Pinpoint the cell where the given text exists, returning its [x, y] midpoint coordinate. 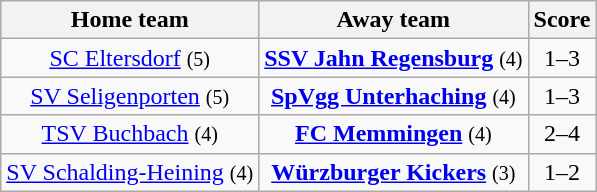
SSV Jahn Regensburg (4) [394, 58]
Home team [130, 20]
TSV Buchbach (4) [130, 134]
Score [562, 20]
SC Eltersdorf (5) [130, 58]
2–4 [562, 134]
FC Memmingen (4) [394, 134]
1–2 [562, 172]
SV Seligenporten (5) [130, 96]
SV Schalding-Heining (4) [130, 172]
Würzburger Kickers (3) [394, 172]
Away team [394, 20]
SpVgg Unterhaching (4) [394, 96]
